Locate the cell with the specified text and output its [x, y] center coordinate. 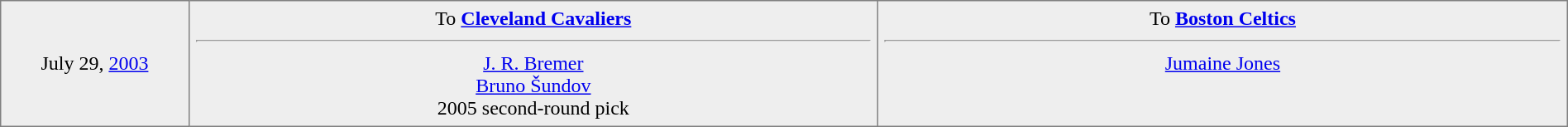
To Boston CelticsJumaine Jones [1223, 64]
July 29, 2003 [94, 64]
To Cleveland CavaliersJ. R. BremerBruno Šundov2005 second-round pick [533, 64]
